Detect which cell encompasses the target text, then output its [X, Y] center coordinate. 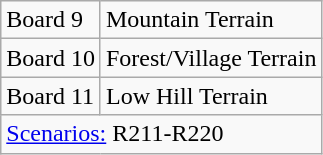
Low Hill Terrain [210, 96]
Board 9 [51, 20]
Mountain Terrain [210, 20]
Forest/Village Terrain [210, 58]
Scenarios: R211-R220 [162, 134]
Board 11 [51, 96]
Board 10 [51, 58]
